Pinpoint the cell where the given text exists, returning its [X, Y] midpoint coordinate. 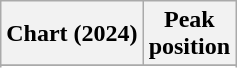
Peakposition [189, 34]
Chart (2024) [72, 34]
